Provide the (x, y) coordinate of the cell's center where the given text is located.  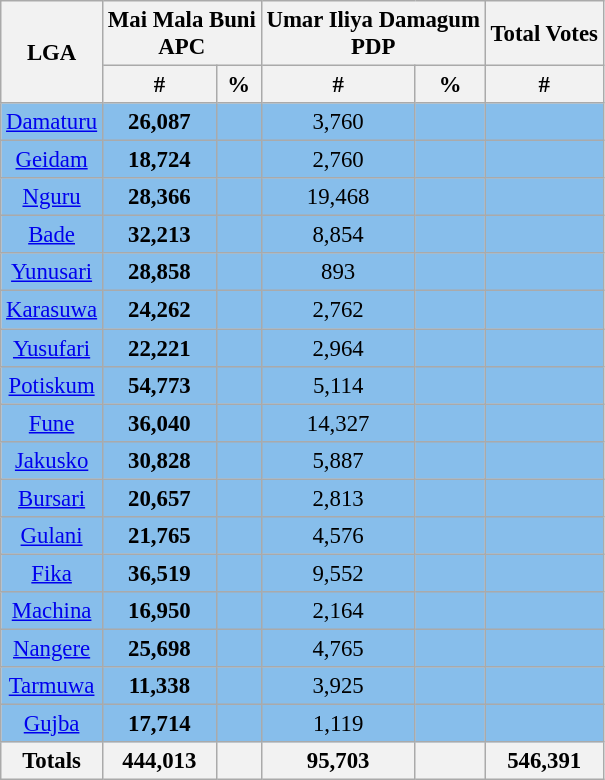
2,164 (338, 611)
Umar Iliya DamagumPDP (373, 34)
Potiskum (52, 385)
Tarmuwa (52, 686)
Yusufari (52, 348)
Nguru (52, 197)
Gujba (52, 724)
4,576 (338, 536)
25,698 (159, 648)
Mai Mala BuniAPC (182, 34)
28,858 (159, 273)
2,964 (338, 348)
1,119 (338, 724)
Jakusko (52, 460)
Fune (52, 423)
2,813 (338, 498)
20,657 (159, 498)
5,887 (338, 460)
19,468 (338, 197)
14,327 (338, 423)
5,114 (338, 385)
Bursari (52, 498)
Nangere (52, 648)
4,765 (338, 648)
Damaturu (52, 122)
LGA (52, 52)
8,854 (338, 235)
444,013 (159, 761)
2,762 (338, 310)
16,950 (159, 611)
30,828 (159, 460)
22,221 (159, 348)
95,703 (338, 761)
Bade (52, 235)
546,391 (544, 761)
36,519 (159, 573)
24,262 (159, 310)
Fika (52, 573)
2,760 (338, 160)
Yunusari (52, 273)
Machina (52, 611)
11,338 (159, 686)
893 (338, 273)
Geidam (52, 160)
21,765 (159, 536)
18,724 (159, 160)
9,552 (338, 573)
17,714 (159, 724)
Total Votes (544, 34)
Totals (52, 761)
26,087 (159, 122)
Karasuwa (52, 310)
Gulani (52, 536)
54,773 (159, 385)
28,366 (159, 197)
3,760 (338, 122)
32,213 (159, 235)
36,040 (159, 423)
3,925 (338, 686)
